Detect which cell encompasses the target text, then output its (x, y) center coordinate. 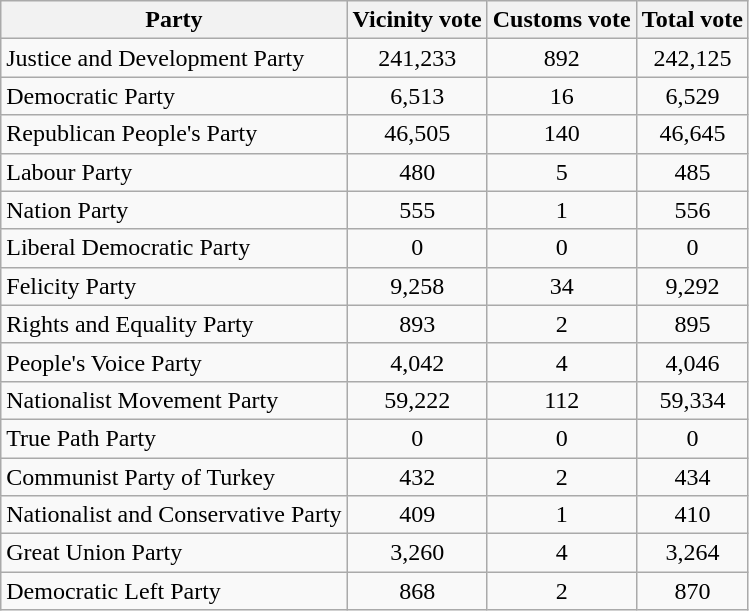
3,264 (692, 553)
Democratic Left Party (174, 591)
242,125 (692, 58)
People's Voice Party (174, 362)
Justice and Development Party (174, 58)
870 (692, 591)
410 (692, 515)
Labour Party (174, 172)
Communist Party of Turkey (174, 477)
16 (562, 96)
5 (562, 172)
3,260 (417, 553)
Customs vote (562, 20)
Felicity Party (174, 286)
Total vote (692, 20)
4,042 (417, 362)
6,529 (692, 96)
4,046 (692, 362)
Nation Party (174, 210)
432 (417, 477)
Nationalist Movement Party (174, 400)
556 (692, 210)
409 (417, 515)
34 (562, 286)
555 (417, 210)
434 (692, 477)
Liberal Democratic Party (174, 248)
Republican People's Party (174, 134)
Rights and Equality Party (174, 324)
140 (562, 134)
Vicinity vote (417, 20)
241,233 (417, 58)
59,334 (692, 400)
46,505 (417, 134)
9,292 (692, 286)
Democratic Party (174, 96)
892 (562, 58)
46,645 (692, 134)
893 (417, 324)
485 (692, 172)
480 (417, 172)
True Path Party (174, 438)
868 (417, 591)
112 (562, 400)
Nationalist and Conservative Party (174, 515)
895 (692, 324)
Great Union Party (174, 553)
9,258 (417, 286)
Party (174, 20)
6,513 (417, 96)
59,222 (417, 400)
